Provide the (X, Y) coordinate of the cell's center where the given text is located.  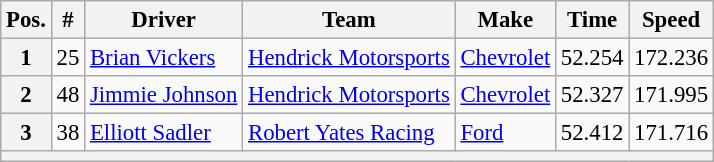
25 (68, 58)
Pos. (26, 20)
1 (26, 58)
Team (349, 20)
52.254 (592, 58)
3 (26, 133)
Elliott Sadler (164, 133)
Make (505, 20)
48 (68, 95)
Ford (505, 133)
Time (592, 20)
# (68, 20)
172.236 (672, 58)
52.412 (592, 133)
52.327 (592, 95)
171.995 (672, 95)
Driver (164, 20)
Robert Yates Racing (349, 133)
2 (26, 95)
Jimmie Johnson (164, 95)
Brian Vickers (164, 58)
171.716 (672, 133)
38 (68, 133)
Speed (672, 20)
